Detect which cell encompasses the target text, then output its (x, y) center coordinate. 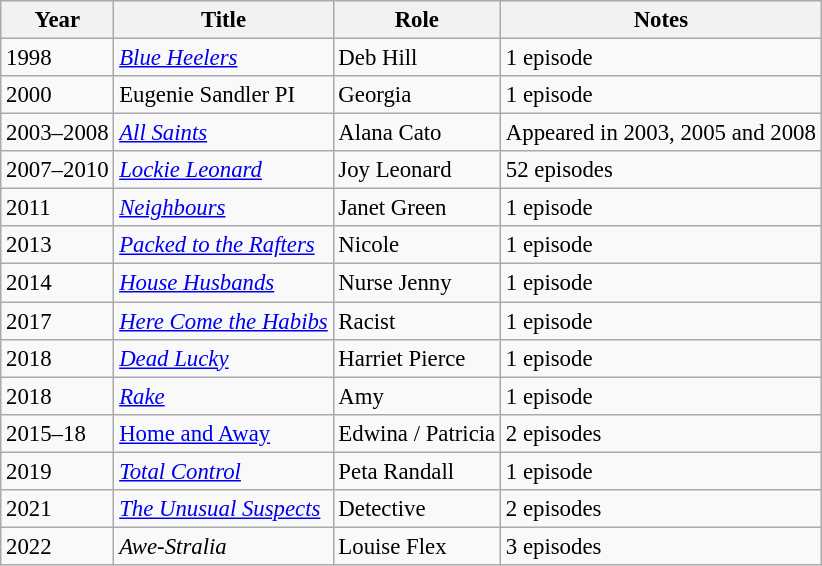
Harriet Pierce (416, 358)
Role (416, 20)
2007–2010 (58, 170)
Here Come the Habibs (224, 321)
2014 (58, 283)
Nicole (416, 245)
Rake (224, 396)
House Husbands (224, 283)
Year (58, 20)
Alana Cato (416, 133)
52 episodes (662, 170)
Dead Lucky (224, 358)
Deb Hill (416, 58)
1998 (58, 58)
Home and Away (224, 433)
Peta Randall (416, 471)
2021 (58, 509)
Blue Heelers (224, 58)
Edwina / Patricia (416, 433)
Notes (662, 20)
2019 (58, 471)
Neighbours (224, 208)
Louise Flex (416, 546)
Amy (416, 396)
Racist (416, 321)
Joy Leonard (416, 170)
2022 (58, 546)
2011 (58, 208)
Appeared in 2003, 2005 and 2008 (662, 133)
2000 (58, 95)
2013 (58, 245)
All Saints (224, 133)
Title (224, 20)
2017 (58, 321)
Detective (416, 509)
Eugenie Sandler PI (224, 95)
2003–2008 (58, 133)
The Unusual Suspects (224, 509)
Total Control (224, 471)
Awe-Stralia (224, 546)
Georgia (416, 95)
Packed to the Rafters (224, 245)
2015–18 (58, 433)
Janet Green (416, 208)
3 episodes (662, 546)
Lockie Leonard (224, 170)
Nurse Jenny (416, 283)
